Search for the cell housing the specified text and yield its [x, y] center coordinate. 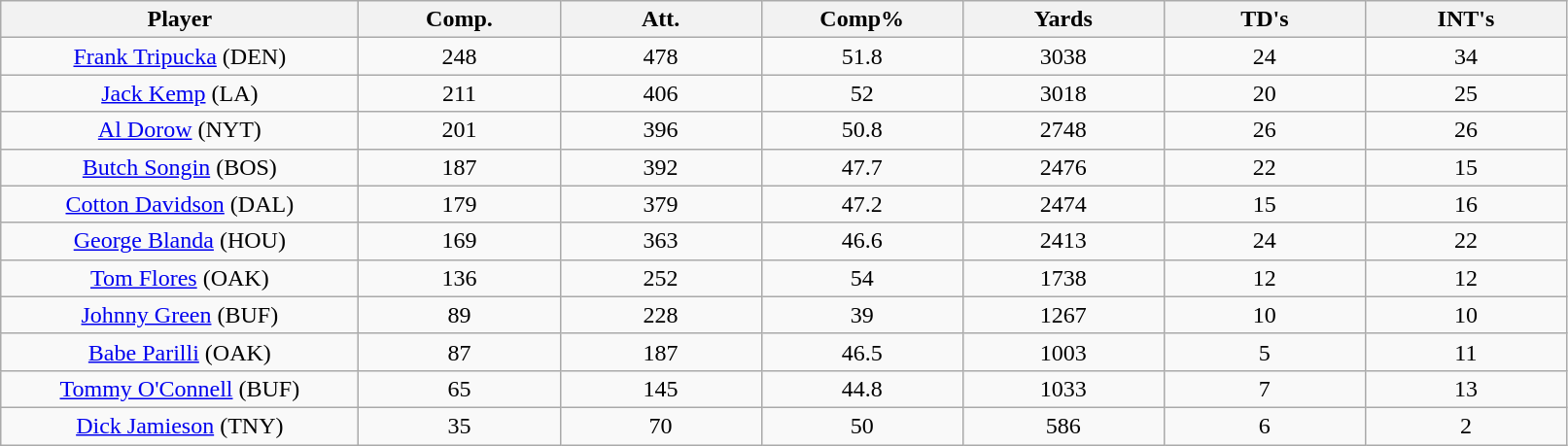
145 [661, 389]
51.8 [861, 56]
44.8 [861, 389]
1033 [1063, 389]
46.5 [861, 352]
50 [861, 426]
70 [661, 426]
6 [1264, 426]
1267 [1063, 315]
2 [1466, 426]
39 [861, 315]
Jack Kemp (LA) [180, 93]
169 [459, 241]
1003 [1063, 352]
INT's [1466, 19]
248 [459, 56]
5 [1264, 352]
252 [661, 278]
Tom Flores (OAK) [180, 278]
136 [459, 278]
Tommy O'Connell (BUF) [180, 389]
20 [1264, 93]
2474 [1063, 204]
Att. [661, 19]
47.2 [861, 204]
65 [459, 389]
2413 [1063, 241]
211 [459, 93]
2476 [1063, 167]
3038 [1063, 56]
379 [661, 204]
34 [1466, 56]
2748 [1063, 130]
7 [1264, 389]
396 [661, 130]
87 [459, 352]
Cotton Davidson (DAL) [180, 204]
Comp% [861, 19]
179 [459, 204]
Comp. [459, 19]
Johnny Green (BUF) [180, 315]
586 [1063, 426]
Dick Jamieson (TNY) [180, 426]
47.7 [861, 167]
50.8 [861, 130]
Yards [1063, 19]
1738 [1063, 278]
406 [661, 93]
13 [1466, 389]
478 [661, 56]
Butch Songin (BOS) [180, 167]
392 [661, 167]
89 [459, 315]
35 [459, 426]
Babe Parilli (OAK) [180, 352]
16 [1466, 204]
TD's [1264, 19]
46.6 [861, 241]
Player [180, 19]
201 [459, 130]
52 [861, 93]
54 [861, 278]
11 [1466, 352]
228 [661, 315]
George Blanda (HOU) [180, 241]
25 [1466, 93]
Al Dorow (NYT) [180, 130]
Frank Tripucka (DEN) [180, 56]
363 [661, 241]
3018 [1063, 93]
